Identify which cell holds the provided text, then report its (x, y) central coordinate. 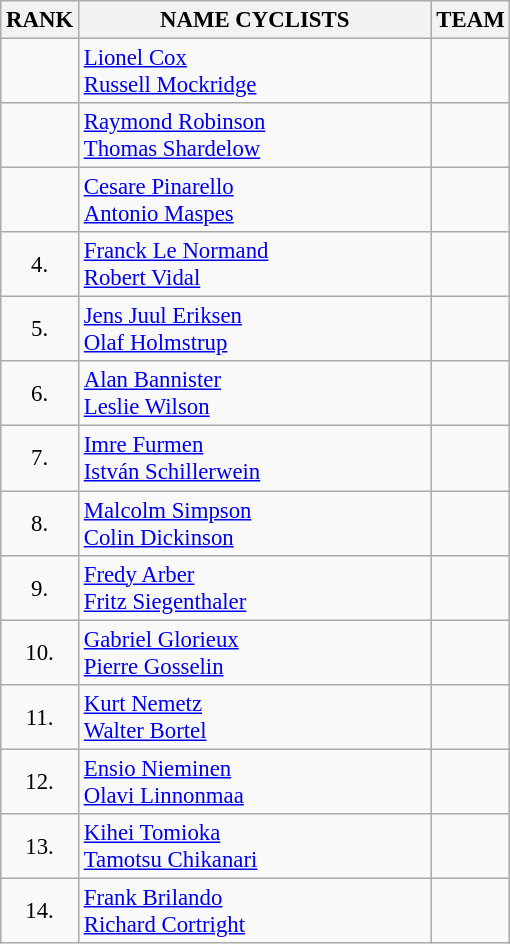
9. (40, 588)
Raymond RobinsonThomas Shardelow (254, 136)
Jens Juul EriksenOlaf Holmstrup (254, 330)
Cesare PinarelloAntonio Maspes (254, 200)
Fredy ArberFritz Siegenthaler (254, 588)
4. (40, 264)
8. (40, 524)
RANK (40, 20)
Gabriel GlorieuxPierre Gosselin (254, 652)
Kurt NemetzWalter Bortel (254, 716)
7. (40, 458)
6. (40, 394)
Lionel CoxRussell Mockridge (254, 72)
5. (40, 330)
Kihei TomiokaTamotsu Chikanari (254, 846)
NAME CYCLISTS (254, 20)
Alan BannisterLeslie Wilson (254, 394)
11. (40, 716)
Malcolm SimpsonColin Dickinson (254, 524)
13. (40, 846)
Franck Le NormandRobert Vidal (254, 264)
12. (40, 782)
Ensio NieminenOlavi Linnonmaa (254, 782)
Frank BrilandoRichard Cortright (254, 910)
14. (40, 910)
Imre FurmenIstván Schillerwein (254, 458)
10. (40, 652)
TEAM (470, 20)
